For the text-containing cell, return its midpoint in [x, y] coordinate format. 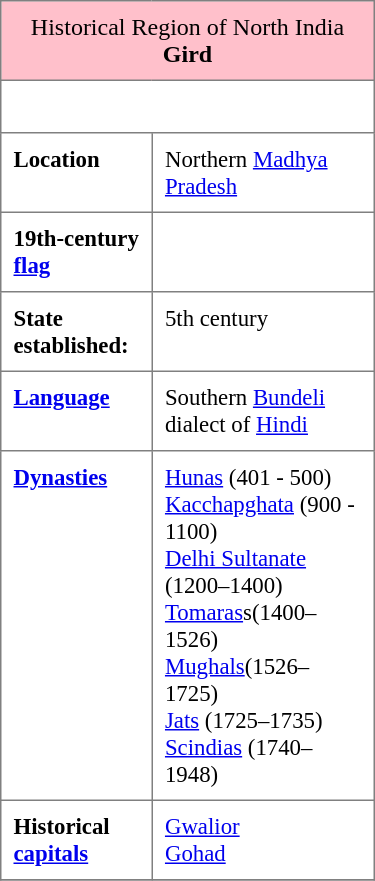
Dynasties [76, 626]
19th-century flag [76, 252]
State established: [76, 332]
Northern Madhya Pradesh [263, 173]
Southern Bundeli dialect of Hindi [263, 411]
Hunas (401 - 500)Kacchapghata (900 - 1100)Delhi Sultanate (1200–1400)Tomarass(1400–1526) Mughals(1526–1725)Jats (1725–1735)Scindias (1740–1948) [263, 626]
5th century [263, 332]
Historical Region of North IndiaGird [188, 41]
Location [76, 173]
Language [76, 411]
Historical capitals [76, 840]
GwaliorGohad [263, 840]
